Identify which cell holds the provided text, then report its (X, Y) central coordinate. 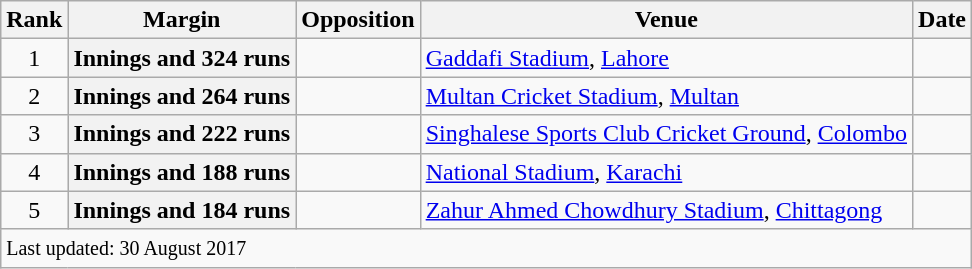
National Stadium, Karachi (666, 172)
Last updated: 30 August 2017 (486, 248)
Singhalese Sports Club Cricket Ground, Colombo (666, 134)
Innings and 184 runs (182, 210)
Rank (34, 20)
Multan Cricket Stadium, Multan (666, 96)
Innings and 324 runs (182, 58)
Margin (182, 20)
Gaddafi Stadium, Lahore (666, 58)
1 (34, 58)
Opposition (358, 20)
Zahur Ahmed Chowdhury Stadium, Chittagong (666, 210)
Date (942, 20)
Venue (666, 20)
3 (34, 134)
Innings and 188 runs (182, 172)
4 (34, 172)
Innings and 264 runs (182, 96)
5 (34, 210)
2 (34, 96)
Innings and 222 runs (182, 134)
